Identify which cell holds the provided text, then report its [x, y] central coordinate. 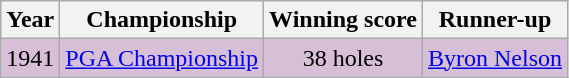
1941 [30, 58]
Runner-up [494, 20]
PGA Championship [162, 58]
Byron Nelson [494, 58]
Winning score [344, 20]
38 holes [344, 58]
Year [30, 20]
Championship [162, 20]
